Detect which cell encompasses the target text, then output its (X, Y) center coordinate. 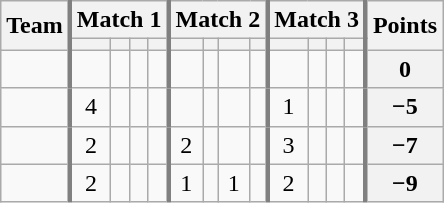
−5 (404, 107)
−9 (404, 183)
Team (36, 26)
Match 1 (120, 20)
3 (288, 145)
Match 2 (218, 20)
−7 (404, 145)
4 (90, 107)
Points (404, 26)
0 (404, 69)
Match 3 (316, 20)
